Locate the cell with the specified text and output its [X, Y] center coordinate. 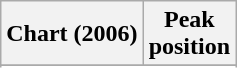
Chart (2006) [72, 34]
Peakposition [189, 34]
